Determine the (x, y) coordinate at the center of the cell enclosing the given text.  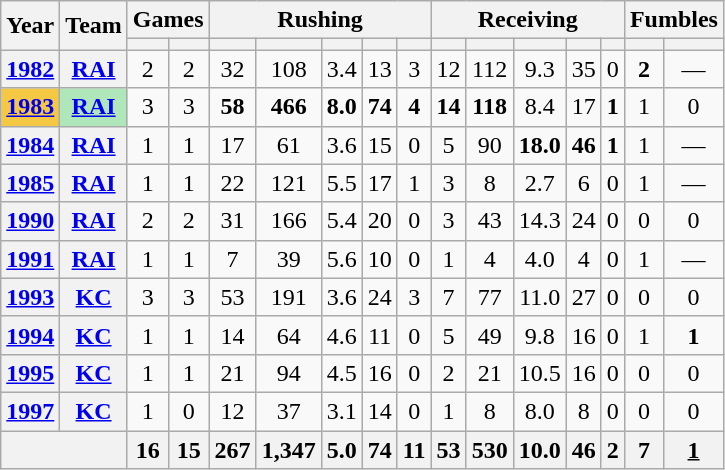
14.3 (540, 221)
77 (490, 297)
10.0 (540, 449)
43 (490, 221)
9.8 (540, 335)
49 (490, 335)
5.5 (342, 183)
1,347 (288, 449)
4.6 (342, 335)
18.0 (540, 145)
1995 (30, 373)
121 (288, 183)
Receiving (528, 20)
94 (288, 373)
2.7 (540, 183)
112 (490, 69)
10 (380, 259)
1982 (30, 69)
5.4 (342, 221)
58 (232, 107)
Games (168, 20)
166 (288, 221)
1994 (30, 335)
35 (584, 69)
118 (490, 107)
20 (380, 221)
Fumbles (674, 20)
32 (232, 69)
1997 (30, 411)
267 (232, 449)
1984 (30, 145)
1991 (30, 259)
5.0 (342, 449)
61 (288, 145)
31 (232, 221)
11.0 (540, 297)
22 (232, 183)
530 (490, 449)
4.0 (540, 259)
13 (380, 69)
5.6 (342, 259)
27 (584, 297)
8.4 (540, 107)
1983 (30, 107)
39 (288, 259)
Year (30, 26)
1985 (30, 183)
Team (94, 26)
64 (288, 335)
466 (288, 107)
1993 (30, 297)
9.3 (540, 69)
191 (288, 297)
6 (584, 183)
3.1 (342, 411)
37 (288, 411)
Rushing (320, 20)
4.5 (342, 373)
90 (490, 145)
3.4 (342, 69)
10.5 (540, 373)
108 (288, 69)
1990 (30, 221)
